From the cell containing the given text, extract its center point as [X, Y] coordinate. 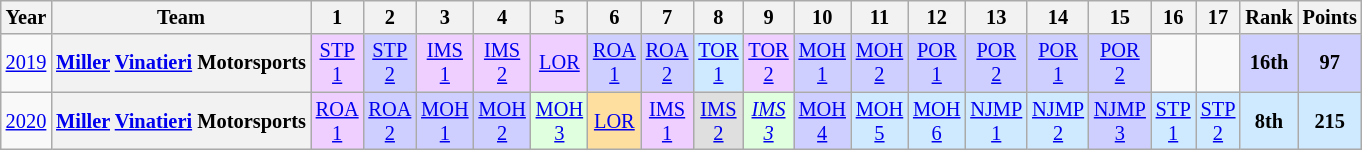
Year [26, 17]
16th [1268, 63]
11 [880, 17]
TOR2 [768, 63]
NJMP2 [1058, 121]
6 [614, 17]
Rank [1268, 17]
5 [560, 17]
9 [768, 17]
14 [1058, 17]
IMS3 [768, 121]
2019 [26, 63]
17 [1218, 17]
Points [1330, 17]
97 [1330, 63]
MOH3 [560, 121]
12 [936, 17]
4 [502, 17]
Team [181, 17]
MOH4 [822, 121]
1 [338, 17]
8th [1268, 121]
NJMP1 [996, 121]
NJMP3 [1120, 121]
TOR1 [718, 63]
15 [1120, 17]
16 [1174, 17]
3 [444, 17]
MOH5 [880, 121]
10 [822, 17]
2 [390, 17]
7 [668, 17]
2020 [26, 121]
13 [996, 17]
MOH6 [936, 121]
8 [718, 17]
215 [1330, 121]
